Scan for the cell matching the given text and deliver its [x, y] coordinate at center. 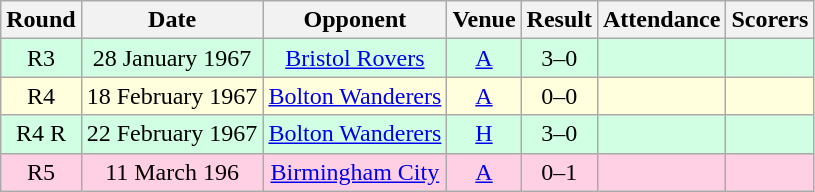
R3 [41, 58]
11 March 196 [172, 172]
Date [172, 20]
H [484, 134]
28 January 1967 [172, 58]
Bristol Rovers [355, 58]
Attendance [661, 20]
22 February 1967 [172, 134]
Result [559, 20]
R5 [41, 172]
Birmingham City [355, 172]
0–1 [559, 172]
Opponent [355, 20]
18 February 1967 [172, 96]
R4 [41, 96]
Round [41, 20]
0–0 [559, 96]
Venue [484, 20]
R4 R [41, 134]
Scorers [770, 20]
